Locate the cell with the specified text and output its (X, Y) center coordinate. 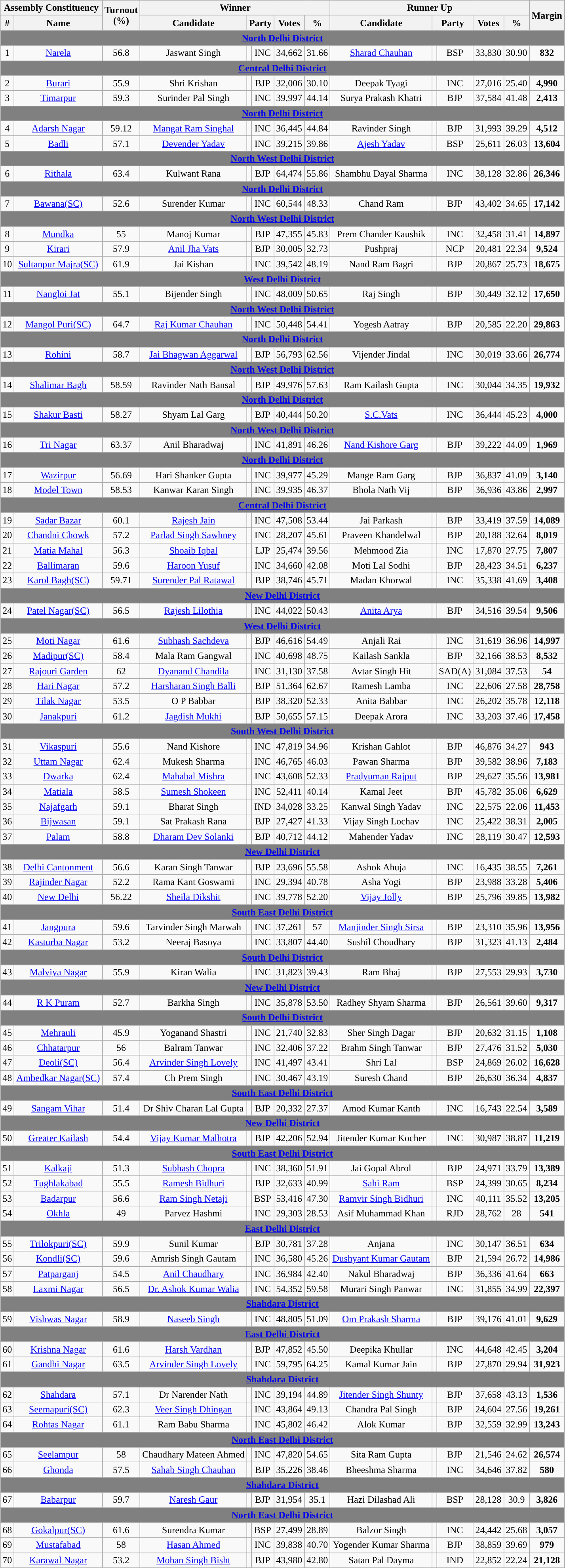
45.50 (318, 1349)
37.58 (318, 671)
Sharad Chauhan (381, 53)
Patel Nagar(SC) (58, 611)
33,203 (489, 716)
65 (7, 1455)
R K Puram (58, 1003)
42 (7, 942)
50,655 (289, 716)
Manjinder Singh Sirsa (381, 927)
38,859 (489, 1545)
55.1 (121, 294)
39.86 (318, 143)
46,876 (489, 746)
47.30 (318, 1199)
5,030 (547, 1048)
Ashok Ahuja (381, 867)
Deoli(SC) (58, 1063)
46 (7, 1048)
Ramesh Bidhuri (194, 1184)
Surinder Pal Singh (194, 98)
26,574 (547, 1455)
43,402 (489, 204)
52 (7, 1184)
39,778 (289, 897)
23,310 (489, 927)
4,512 (547, 128)
28,758 (547, 686)
4,000 (547, 415)
42,206 (289, 1138)
51.91 (318, 1168)
Rama Kant Goswami (194, 882)
59,795 (289, 1364)
40.78 (318, 882)
41.69 (516, 580)
5,406 (547, 882)
Tilak Nagar (58, 701)
42.80 (318, 1560)
32 (7, 761)
16 (7, 445)
60,544 (289, 204)
43,980 (289, 1560)
Timarpur (58, 98)
13,981 (547, 776)
52,411 (289, 792)
52.20 (318, 897)
Kiran Walia (194, 972)
Chhatarpur (58, 1048)
63.37 (121, 445)
27,553 (489, 972)
Mahabal Mishra (194, 776)
29,394 (289, 882)
Mahender Yadav (381, 837)
61 (7, 1364)
54.5 (121, 1274)
Ram Babu Sharma (194, 1425)
46.26 (318, 445)
16,743 (489, 1108)
31.41 (516, 234)
34,516 (489, 611)
Kulwant Rana (194, 173)
8,532 (547, 656)
Margin (547, 15)
61.2 (121, 716)
Neeraj Basoya (194, 942)
25,422 (489, 822)
30,449 (489, 294)
Rithala (58, 173)
45,782 (489, 792)
Nand Kishore Garg (381, 445)
21,546 (489, 1455)
33.79 (516, 1168)
44,022 (289, 611)
Subhash Chopra (194, 1168)
24.62 (516, 1455)
Suresh Chand (381, 1078)
30,987 (489, 1138)
59.12 (121, 128)
32,166 (489, 656)
26.03 (516, 143)
27.56 (516, 1410)
Naresh Gaur (194, 1500)
Dr. Ashok Kumar Walia (194, 1289)
Jaswant Singh (194, 53)
832 (547, 53)
19 (7, 520)
43,608 (289, 776)
44.89 (318, 1394)
26,561 (489, 1003)
27,016 (489, 83)
21 (7, 550)
53,416 (289, 1199)
Dyanand Chandila (194, 671)
40,111 (489, 1199)
32,559 (489, 1425)
Trilokpuri(SC) (58, 1244)
48 (7, 1078)
39.85 (516, 897)
20,188 (489, 535)
Nangloi Jat (58, 294)
Mustafabad (58, 1545)
39,997 (289, 98)
33,830 (489, 53)
22,397 (547, 1289)
20,481 (489, 249)
47,852 (289, 1349)
4,837 (547, 1078)
Manoj Kumar (194, 234)
32.12 (516, 294)
46.42 (318, 1425)
35,338 (489, 580)
Parvez Hashmi (194, 1214)
23,696 (289, 867)
10 (7, 264)
38.46 (318, 1470)
50.20 (318, 415)
Jai Kishan (194, 264)
70 (7, 1560)
Mehmood Zia (381, 550)
Nand Kishore (194, 746)
37.46 (516, 716)
56,793 (289, 354)
57.15 (318, 716)
Amod Kumar Kanth (381, 1108)
39.29 (516, 128)
Harsharan Singh Balli (194, 686)
24,604 (489, 1410)
18 (7, 490)
36,837 (489, 475)
24 (7, 611)
8,019 (547, 535)
Ghonda (58, 1470)
39,582 (489, 761)
Runner Up (430, 8)
Chaudhary Mateen Ahmed (194, 1455)
RJD (455, 1214)
45.9 (121, 1033)
26 (7, 656)
Sita Ram Gupta (381, 1455)
Murari Singh Panwar (381, 1289)
14,897 (547, 234)
Karan Singh Tanwar (194, 867)
13,389 (547, 1168)
38.55 (516, 867)
22.06 (516, 807)
Jitender Kumar Kocher (381, 1138)
50.43 (318, 611)
Prem Chander Kaushik (381, 234)
23 (7, 580)
Yoganand Shastri (194, 1033)
12,118 (547, 701)
Ambedkar Nagar(SC) (58, 1078)
37,658 (489, 1394)
67 (7, 1500)
Greater Kailash (58, 1138)
36,580 (289, 1259)
28,119 (489, 837)
45.29 (318, 475)
8 (7, 234)
27.37 (318, 1108)
Ajesh Yadav (381, 143)
Sangam Vihar (58, 1108)
34.99 (516, 1289)
35.56 (516, 776)
Assembly Constituency (51, 8)
3,730 (547, 972)
44,648 (489, 1349)
36,336 (489, 1274)
Vishwas Nagar (58, 1319)
Yogender Kumar Sharma (381, 1545)
Brahm Singh Tanwar (381, 1048)
14,997 (547, 641)
Shyam Lal Garg (194, 415)
26,346 (547, 173)
29.93 (516, 972)
21,128 (547, 1560)
12 (7, 324)
Surender Pal Ratawal (194, 580)
Badarpur (58, 1199)
Ram Bhaj (381, 972)
58.59 (121, 384)
31,855 (489, 1289)
44.12 (318, 837)
Satan Pal Dayma (381, 1560)
31.66 (318, 53)
39.54 (516, 611)
14,986 (547, 1259)
Bhola Nath Vij (381, 490)
55.5 (121, 1184)
8,234 (547, 1184)
Okhla (58, 1214)
47,819 (289, 746)
Rajouri Garden (58, 671)
39.60 (516, 1003)
Mohan Singh Bisht (194, 1560)
S.C.Vats (381, 415)
63.5 (121, 1364)
Mangat Ram Singhal (194, 128)
28.89 (318, 1530)
56.69 (121, 475)
44.40 (318, 942)
Jagdish Mukhi (194, 716)
38.87 (516, 1138)
40 (7, 897)
24,399 (489, 1184)
634 (547, 1244)
Jai Bhagwan Aggarwal (194, 354)
57.9 (121, 249)
33,807 (289, 942)
27.75 (516, 550)
32.64 (516, 535)
Narela (58, 53)
7,261 (547, 867)
29,303 (289, 1214)
41.64 (516, 1274)
48.75 (318, 656)
33.28 (516, 882)
46.37 (318, 490)
19,261 (547, 1410)
39,935 (289, 490)
1,969 (547, 445)
Gokalpur(SC) (58, 1530)
49,976 (289, 384)
41.01 (516, 1319)
43.86 (516, 490)
30.65 (516, 1184)
25.40 (516, 83)
32,633 (289, 1184)
22,852 (489, 1560)
40.14 (318, 792)
36,445 (289, 128)
Dushyant Kumar Gautam (381, 1259)
36,936 (489, 490)
39.56 (318, 550)
Nand Ram Bagri (381, 264)
35.1 (318, 1500)
47 (7, 1063)
Raj Singh (381, 294)
30 (7, 716)
32.73 (318, 249)
59.71 (121, 580)
46.03 (318, 761)
31,923 (547, 1364)
36,444 (489, 415)
20,632 (489, 1033)
41.13 (516, 942)
9,317 (547, 1003)
59.3 (121, 98)
Alok Kumar (381, 1425)
3,057 (547, 1530)
47,355 (289, 234)
59 (7, 1319)
36.51 (516, 1244)
Deepak Arora (381, 716)
31.52 (516, 1048)
35.78 (516, 701)
Pradyuman Rajput (381, 776)
17,458 (547, 716)
13,243 (547, 1425)
Tarvinder Singh Marwah (194, 927)
Mukesh Sharma (194, 761)
Seemapuri(SC) (58, 1410)
25.68 (516, 1530)
24,869 (489, 1063)
13,956 (547, 927)
59.58 (318, 1289)
28,423 (489, 565)
541 (547, 1214)
Parlad Singh Sawhney (194, 535)
53.44 (318, 520)
27 (7, 671)
61.1 (121, 1425)
Deepika Khullar (381, 1349)
Shakur Basti (58, 415)
2,997 (547, 490)
Kanwar Karan Singh (194, 490)
Anil Jha Vats (194, 249)
14 (7, 384)
30,781 (289, 1244)
55.86 (318, 173)
39 (7, 882)
31,323 (489, 942)
39,176 (489, 1319)
Winner (235, 8)
20,332 (289, 1108)
LJP (263, 550)
11,453 (547, 807)
48,009 (289, 294)
25.73 (516, 264)
43.13 (516, 1394)
40.99 (318, 1184)
3 (7, 98)
22,606 (489, 686)
Shalimar Bagh (58, 384)
Jai Parkash (381, 520)
37.28 (318, 1244)
16,628 (547, 1063)
SAD(A) (455, 671)
34 (7, 792)
45 (7, 1033)
Kasturba Nagar (58, 942)
27,499 (289, 1530)
37.22 (318, 1048)
14,089 (547, 520)
Matia Mahal (58, 550)
23,988 (489, 882)
Pawan Sharma (381, 761)
Ramesh Lamba (381, 686)
37,261 (289, 927)
40,698 (289, 656)
Ravinder Singh (381, 128)
Laxmi Nagar (58, 1289)
Hari Shanker Gupta (194, 475)
32.83 (318, 1033)
39.43 (318, 972)
36.96 (516, 641)
Seelampur (58, 1455)
Anil Chaudhary (194, 1274)
58.8 (121, 837)
15 (7, 415)
7,183 (547, 761)
Babarpur (58, 1500)
13,982 (547, 897)
663 (547, 1274)
56.22 (121, 897)
Wazirpur (58, 475)
53 (7, 1199)
64.25 (318, 1364)
34.27 (516, 746)
Anjali Rai (381, 641)
31,993 (489, 128)
Rohini (58, 354)
21,594 (489, 1259)
1 (7, 53)
54.49 (318, 641)
28.53 (318, 1214)
45.83 (318, 234)
55.58 (318, 867)
# (7, 23)
27,427 (289, 822)
52.2 (121, 882)
38 (7, 867)
34.65 (516, 204)
Rajesh Lilothia (194, 611)
Dwarka (58, 776)
Mange Ram Garg (381, 475)
Mundka (58, 234)
26.02 (516, 1063)
38.53 (516, 656)
Turnout(%) (121, 15)
44.84 (318, 128)
62.67 (318, 686)
58.9 (121, 1319)
Harsh Vardhan (194, 1349)
Rajesh Jain (194, 520)
11,219 (547, 1138)
Anita Babbar (381, 701)
27.58 (516, 686)
42.45 (516, 1349)
Anil Bharadwaj (194, 445)
6 (7, 173)
Amrish Singh Gautam (194, 1259)
25,611 (489, 143)
33,419 (489, 520)
46,765 (289, 761)
58.53 (121, 490)
31,084 (489, 671)
12,593 (547, 837)
47,820 (289, 1455)
Dharam Dev Solanki (194, 837)
32.99 (516, 1425)
30,147 (489, 1244)
3,408 (547, 580)
Madipur(SC) (58, 656)
26,774 (547, 354)
Sahi Ram (381, 1184)
30.10 (318, 83)
22,575 (489, 807)
3,204 (547, 1349)
Devender Yadav (194, 143)
52.6 (121, 204)
32,406 (289, 1048)
41 (7, 927)
Vijay Kumar Malhotra (194, 1138)
Bijender Singh (194, 294)
Veer Singh Dhingan (194, 1410)
22.34 (516, 249)
57.5 (121, 1470)
31,130 (289, 671)
Matiala (58, 792)
Hazi Dilashad Ali (381, 1500)
35,878 (289, 1003)
38,128 (489, 173)
2,413 (547, 98)
Mala Ram Gangwal (194, 656)
41.09 (516, 475)
38.31 (516, 822)
Adarsh Nagar (58, 128)
Shambhu Dayal Sharma (381, 173)
Tughlakabad (58, 1184)
42.40 (318, 1274)
South West Delhi District (283, 731)
Ballimaran (58, 565)
43,864 (289, 1410)
2,484 (547, 942)
45.23 (516, 415)
Subhash Sachdeva (194, 641)
Uttam Nagar (58, 761)
22.54 (516, 1108)
Mangol Puri(SC) (58, 324)
47,508 (289, 520)
3,140 (547, 475)
30,467 (289, 1078)
Sunil Kumar (194, 1244)
31,823 (289, 972)
Surya Prakash Khatri (381, 98)
Karawal Nagar (58, 1560)
4,990 (547, 83)
9,506 (547, 611)
62.56 (318, 354)
3,826 (547, 1500)
2 (7, 83)
Shoaib Iqbal (194, 550)
Haroon Yusuf (194, 565)
54.65 (318, 1455)
Asha Yogi (381, 882)
34,028 (289, 807)
39.69 (516, 1545)
33.66 (516, 354)
Karol Bagh(SC) (58, 580)
34,660 (289, 565)
31 (7, 746)
Dr Shiv Charan Lal Gupta (194, 1108)
Anita Arya (381, 611)
37 (7, 837)
60.1 (121, 520)
943 (547, 746)
29,863 (547, 324)
19,932 (547, 384)
49.13 (318, 1410)
New Delhi (58, 897)
66 (7, 1470)
7 (7, 204)
51 (7, 1168)
Model Town (58, 490)
28,128 (489, 1500)
Chand Ram (381, 204)
580 (547, 1470)
Deepak Tyagi (381, 83)
46,616 (289, 641)
39,215 (289, 143)
30,019 (489, 354)
22.20 (516, 324)
31,954 (289, 1500)
Sahab Singh Chauhan (194, 1470)
34.51 (516, 565)
Vijay Singh Lochav (381, 822)
17,142 (547, 204)
52.7 (121, 1003)
54,352 (289, 1289)
56.3 (121, 550)
20,585 (489, 324)
Sadar Bazar (58, 520)
34.35 (516, 384)
51.3 (121, 1168)
9 (7, 249)
34,662 (289, 53)
48.33 (318, 204)
54.41 (318, 324)
Bharat Singh (194, 807)
20,867 (489, 264)
48,805 (289, 1319)
27,870 (489, 1364)
26,202 (489, 701)
58.5 (121, 792)
NCP (455, 249)
60 (7, 1349)
41,891 (289, 445)
Sushil Choudhary (381, 942)
Malviya Nagar (58, 972)
64,474 (289, 173)
64.7 (121, 324)
Kailash Sankla (381, 656)
Praveen Khandelwal (381, 535)
63 (7, 1410)
44.14 (318, 98)
Sheila Dikshit (194, 897)
Kirari (58, 249)
38.96 (516, 761)
53.5 (121, 701)
Ram Kailash Gupta (381, 384)
44.09 (516, 445)
Delhi Cantonment (58, 867)
5 (7, 143)
32,006 (289, 83)
36 (7, 822)
38,320 (289, 701)
68 (7, 1530)
53.50 (318, 1003)
16,435 (489, 867)
30.90 (516, 53)
41.48 (516, 98)
Hari Nagar (58, 686)
Patparganj (58, 1274)
45.61 (318, 535)
Sher Singh Dagar (381, 1033)
34.96 (318, 746)
39,542 (289, 264)
Madan Khorwal (381, 580)
Dr Narender Nath (194, 1394)
43.41 (318, 1063)
Kondli(SC) (58, 1259)
Om Prakash Sharma (381, 1319)
13,604 (547, 143)
58.7 (121, 354)
Balram Tanwar (194, 1048)
22 (7, 565)
Sumesh Shokeen (194, 792)
Raj Kumar Chauhan (194, 324)
Badli (58, 143)
Name (58, 23)
38,360 (289, 1168)
57.63 (318, 384)
9,524 (547, 249)
Ravinder Nath Bansal (194, 384)
39,222 (489, 445)
Kamal Kumar Jain (381, 1364)
Anjana (381, 1244)
Kalkaji (58, 1168)
45.71 (318, 580)
Balzor Singh (381, 1530)
35.06 (516, 792)
35.96 (516, 927)
36.34 (516, 1078)
35.52 (516, 1199)
11 (7, 294)
58.27 (121, 415)
Sat Prakash Rana (194, 822)
56.4 (121, 1063)
3,589 (547, 1108)
62.3 (121, 1410)
9,629 (547, 1319)
Vikaspuri (58, 746)
24,442 (489, 1530)
Radhey Shyam Sharma (381, 1003)
26.72 (516, 1259)
20 (7, 535)
13 (7, 354)
24,971 (489, 1168)
29,627 (489, 776)
6,629 (547, 792)
34,646 (489, 1470)
Mehrauli (58, 1033)
22.24 (516, 1560)
Bijwasan (58, 822)
39,194 (289, 1394)
41,497 (289, 1063)
37.59 (516, 520)
64 (7, 1425)
32.86 (516, 173)
26,630 (489, 1078)
33 (7, 776)
17,870 (489, 550)
13,205 (547, 1199)
Janakpuri (58, 716)
30,044 (489, 384)
37.53 (516, 671)
48.19 (318, 264)
Vijay Jolly (381, 897)
Shahdara (58, 1394)
29.94 (516, 1364)
51.09 (318, 1319)
Avtar Singh Hit (381, 671)
43 (7, 972)
41.33 (318, 822)
28,207 (289, 535)
21,740 (289, 1033)
Bheeshma Sharma (381, 1470)
45.26 (318, 1259)
28,762 (489, 1214)
51,364 (289, 686)
Gandhi Nagar (58, 1364)
61.9 (121, 264)
25,796 (489, 897)
Naseeb Singh (194, 1319)
4 (7, 128)
42.08 (318, 565)
32,458 (489, 234)
Jai Gopal Abrol (381, 1168)
979 (547, 1545)
37,584 (489, 98)
Chandni Chowk (58, 535)
37.82 (516, 1470)
Ramvir Singh Bidhuri (381, 1199)
Tri Nagar (58, 445)
63.4 (121, 173)
57.4 (121, 1078)
Krishan Gahlot (381, 746)
29 (7, 701)
1,108 (547, 1033)
40,444 (289, 415)
59.7 (121, 1500)
31.15 (516, 1033)
Yogesh Aatray (381, 324)
30.47 (516, 837)
38,746 (289, 580)
Nakul Bharadwaj (381, 1274)
Chandra Pal Singh (381, 1410)
Ram Singh Netaji (194, 1199)
35,226 (289, 1470)
Ch Prem Singh (194, 1078)
40,712 (289, 837)
Pushpraj (381, 249)
Rajinder Nagar (58, 882)
Surendra Kumar (194, 1530)
1,536 (547, 1394)
43.19 (318, 1078)
Barkha Singh (194, 1003)
Hasan Ahmed (194, 1545)
30.9 (516, 1500)
50 (7, 1138)
51.4 (121, 1108)
Sultanpur Majra(SC) (58, 264)
39,977 (289, 475)
Burari (58, 83)
55.6 (121, 746)
45,802 (289, 1425)
33.25 (318, 807)
7,807 (547, 550)
Najafgarh (58, 807)
40.70 (318, 1545)
Krishna Nagar (58, 1349)
O P Babbar (194, 701)
Vijender Jindal (381, 354)
Shri Krishan (194, 83)
Moti Lal Sodhi (381, 565)
2,005 (547, 822)
17,650 (547, 294)
Bawana(SC) (58, 204)
30,005 (289, 249)
35 (7, 807)
59.9 (121, 1244)
Kanwal Singh Yadav (381, 807)
17 (7, 475)
58.4 (121, 656)
Palam (58, 837)
Moti Nagar (58, 641)
6,237 (547, 565)
44 (7, 1003)
18,675 (547, 264)
36,984 (289, 1274)
52.94 (318, 1138)
27,476 (489, 1048)
50.65 (318, 294)
54.4 (121, 1138)
Jangpura (58, 927)
69 (7, 1545)
Surender Kumar (194, 204)
Shri Lal (381, 1063)
Asif Muhammad Khan (381, 1214)
31,619 (489, 641)
Rohtas Nagar (58, 1425)
39,838 (289, 1545)
25,474 (289, 550)
Jitender Singh Shunty (381, 1394)
Kamal Jeet (381, 792)
56.8 (121, 53)
25 (7, 641)
50,448 (289, 324)
